Detect which cell encompasses the target text, then output its (X, Y) center coordinate. 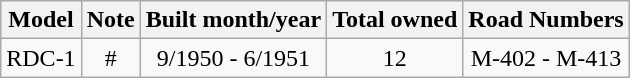
9/1950 - 6/1951 (233, 58)
M-402 - M-413 (546, 58)
Road Numbers (546, 20)
Built month/year (233, 20)
Total owned (395, 20)
RDC-1 (41, 58)
Model (41, 20)
Note (110, 20)
# (110, 58)
12 (395, 58)
